For the text-containing cell, return its midpoint in (X, Y) coordinate format. 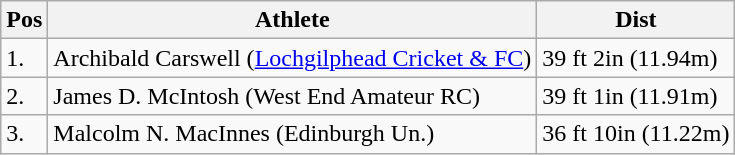
Dist (636, 20)
3. (24, 134)
39 ft 1in (11.91m) (636, 96)
2. (24, 96)
Athlete (292, 20)
1. (24, 58)
36 ft 10in (11.22m) (636, 134)
Pos (24, 20)
Archibald Carswell (Lochgilphead Cricket & FC) (292, 58)
39 ft 2in (11.94m) (636, 58)
James D. McIntosh (West End Amateur RC) (292, 96)
Malcolm N. MacInnes (Edinburgh Un.) (292, 134)
